For the text-containing cell, return its midpoint in [x, y] coordinate format. 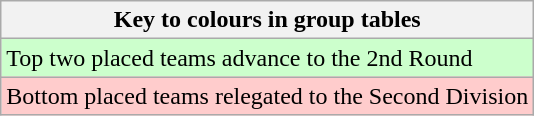
Top two placed teams advance to the 2nd Round [268, 58]
Bottom placed teams relegated to the Second Division [268, 96]
Key to colours in group tables [268, 20]
